Identify which cell holds the provided text, then report its (x, y) central coordinate. 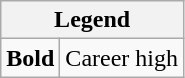
Legend (92, 20)
Bold (30, 58)
Career high (122, 58)
